Pinpoint the cell where the given text exists, returning its [x, y] midpoint coordinate. 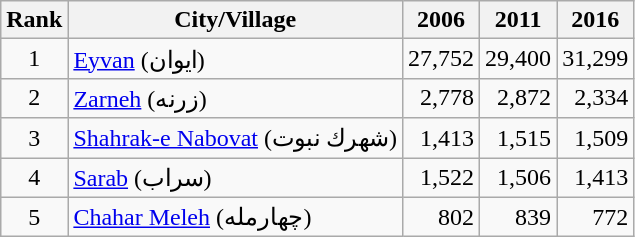
Rank [34, 20]
1,506 [518, 178]
1,509 [596, 138]
3 [34, 138]
839 [518, 217]
4 [34, 178]
City/Village [236, 20]
5 [34, 217]
Chahar Meleh (چهارمله) [236, 217]
2,778 [440, 98]
27,752 [440, 59]
802 [440, 217]
1,522 [440, 178]
772 [596, 217]
29,400 [518, 59]
Eyvan (ايوان) [236, 59]
Shahrak-e Nabovat (شهرك نبوت) [236, 138]
31,299 [596, 59]
2,334 [596, 98]
2,872 [518, 98]
Zarneh (زرنه) [236, 98]
2006 [440, 20]
2016 [596, 20]
1,515 [518, 138]
1 [34, 59]
2011 [518, 20]
2 [34, 98]
Sarab (سراب) [236, 178]
